Capture the cell that displays the provided text and extract its (X, Y) central coordinate. 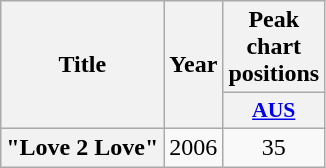
"Love 2 Love" (82, 147)
35 (274, 147)
Peak chart positions (274, 47)
Title (82, 65)
Year (194, 65)
AUS (274, 111)
2006 (194, 147)
